Locate the cell with the specified text and output its [X, Y] center coordinate. 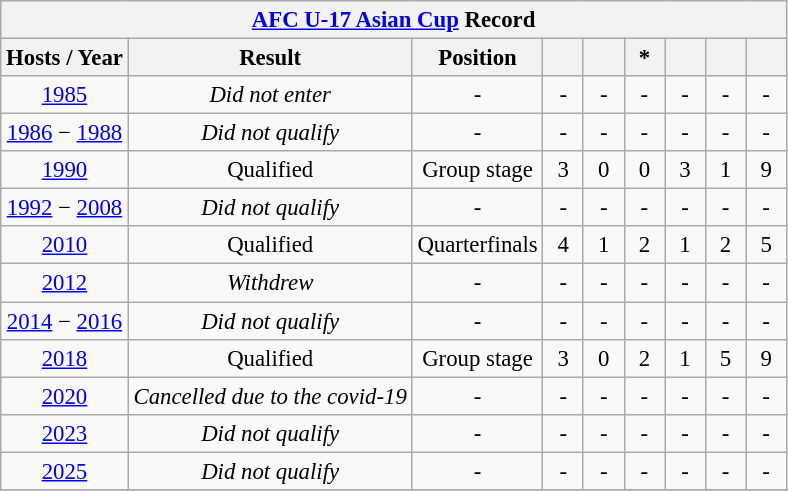
Did not enter [270, 95]
2014 − 2016 [64, 321]
Cancelled due to the covid-19 [270, 396]
* [644, 58]
2023 [64, 433]
Hosts / Year [64, 58]
2025 [64, 471]
1986 − 1988 [64, 133]
1992 − 2008 [64, 208]
4 [564, 245]
1990 [64, 170]
2012 [64, 283]
Withdrew [270, 283]
2018 [64, 358]
AFC U-17 Asian Cup Record [394, 20]
2020 [64, 396]
Quarterfinals [478, 245]
1985 [64, 95]
Result [270, 58]
2010 [64, 245]
Position [478, 58]
